Output the (X, Y) coordinate of the center of the cell containing the given text.  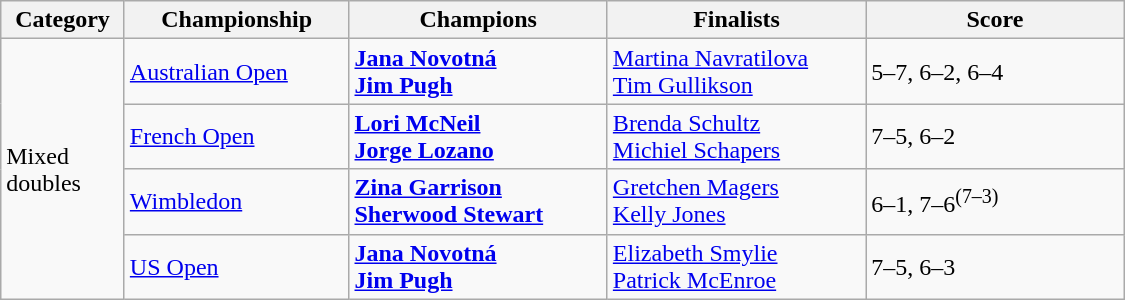
6–1, 7–6(7–3) (995, 202)
Zina Garrison Sherwood Stewart (478, 202)
Wimbledon (236, 202)
French Open (236, 136)
Elizabeth Smylie Patrick McEnroe (736, 266)
7–5, 6–2 (995, 136)
Gretchen Magers Kelly Jones (736, 202)
US Open (236, 266)
Mixeddoubles (63, 169)
Brenda Schultz Michiel Schapers (736, 136)
Finalists (736, 20)
5–7, 6–2, 6–4 (995, 72)
Championship (236, 20)
Champions (478, 20)
7–5, 6–3 (995, 266)
Lori McNeil Jorge Lozano (478, 136)
Martina Navratilova Tim Gullikson (736, 72)
Score (995, 20)
Category (63, 20)
Australian Open (236, 72)
